Provide the [X, Y] coordinate of the cell's center where the given text is located.  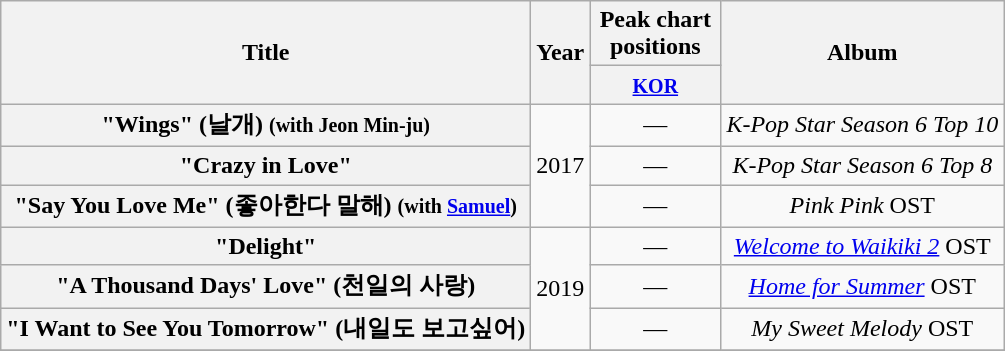
Welcome to Waikiki 2 OST [862, 246]
"Crazy in Love" [266, 165]
Peak chart positions [656, 34]
"Delight" [266, 246]
Year [560, 52]
My Sweet Melody OST [862, 330]
KOR [656, 85]
2019 [560, 288]
"I Want to See You Tomorrow" (내일도 보고싶어) [266, 330]
Pink Pink OST [862, 206]
2017 [560, 166]
K-Pop Star Season 6 Top 8 [862, 165]
"Wings" (날개) (with Jeon Min-ju) [266, 126]
Album [862, 52]
Title [266, 52]
K-Pop Star Season 6 Top 10 [862, 126]
"A Thousand Days' Love" (천일의 사랑) [266, 286]
"Say You Love Me" (좋아한다 말해) (with Samuel) [266, 206]
Home for Summer OST [862, 286]
